For the text-containing cell, return its midpoint in [x, y] coordinate format. 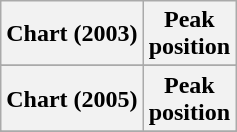
Chart (2005) [72, 98]
Chart (2003) [72, 34]
